Find where the given text appears and provide that cell's center as [X, Y] coordinate. 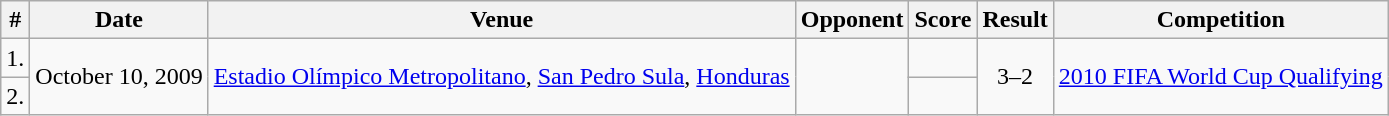
3–2 [1015, 77]
Venue [502, 20]
October 10, 2009 [119, 77]
Date [119, 20]
2010 FIFA World Cup Qualifying [1220, 77]
Competition [1220, 20]
Result [1015, 20]
# [16, 20]
Opponent [852, 20]
1. [16, 58]
2. [16, 96]
Estadio Olímpico Metropolitano, San Pedro Sula, Honduras [502, 77]
Score [943, 20]
